Provide the [x, y] coordinate of the cell's center where the given text is located.  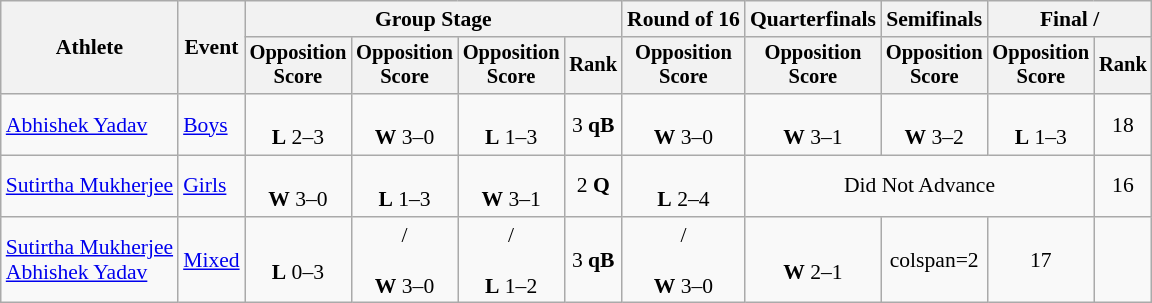
Final / [1069, 19]
W 3–2 [934, 124]
16 [1123, 186]
18 [1123, 124]
Boys [211, 124]
Abhishek Yadav [90, 124]
2 Q [593, 186]
L 2–4 [684, 186]
3 qB [593, 124]
Girls [211, 186]
Event [211, 48]
Sutirtha Mukherjee [90, 186]
Quarterfinals [813, 19]
Round of 16 [684, 19]
Semifinals [934, 19]
Athlete [90, 48]
Group Stage [434, 19]
L 2–3 [298, 124]
Did Not Advance [920, 186]
